For the text-containing cell, return its midpoint in [X, Y] coordinate format. 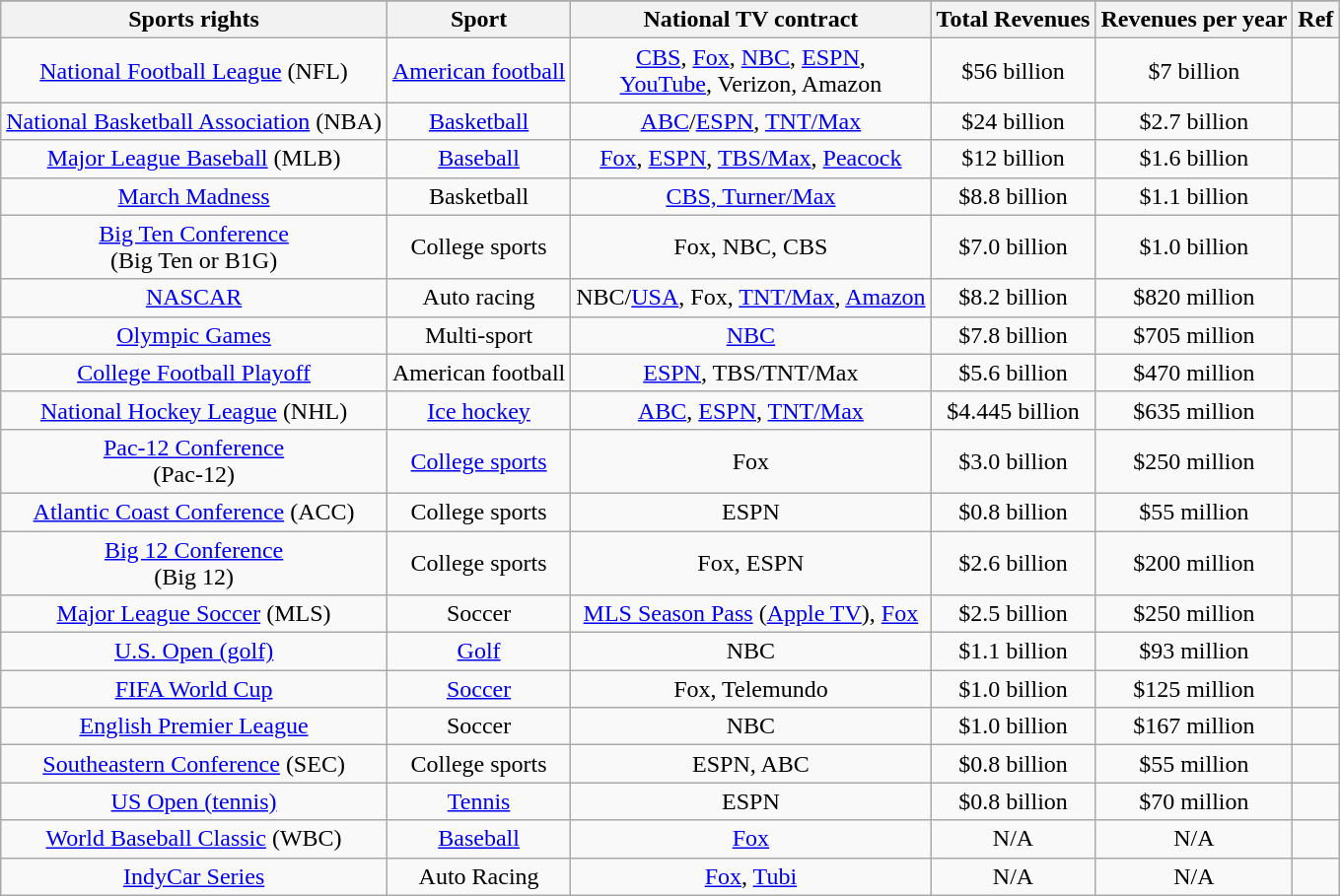
National Hockey League (NHL) [194, 410]
$705 million [1194, 335]
Fox, NBC, CBS [751, 246]
$2.5 billion [1014, 614]
Revenues per year [1194, 20]
English Premier League [194, 726]
$7 billion [1194, 71]
$7.0 billion [1014, 246]
Auto Racing [478, 876]
$167 million [1194, 726]
$8.8 billion [1014, 196]
College Football Playoff [194, 373]
$820 million [1194, 298]
$1.6 billion [1194, 159]
$5.6 billion [1014, 373]
Total Revenues [1014, 20]
Olympic Games [194, 335]
Ref [1315, 20]
$635 million [1194, 410]
Big 12 Conference(Big 12) [194, 562]
CBS, Turner/Max [751, 196]
U.S. Open (golf) [194, 652]
NASCAR [194, 298]
Atlantic Coast Conference (ACC) [194, 512]
$70 million [1194, 801]
$56 billion [1014, 71]
Pac-12 Conference(Pac-12) [194, 461]
IndyCar Series [194, 876]
NBC/USA, Fox, TNT/Max, Amazon [751, 298]
$200 million [1194, 562]
Auto racing [478, 298]
$7.8 billion [1014, 335]
Ice hockey [478, 410]
World Baseball Classic (WBC) [194, 839]
National Football League (NFL) [194, 71]
MLS Season Pass (Apple TV), Fox [751, 614]
FIFA World Cup [194, 689]
$4.445 billion [1014, 410]
$3.0 billion [1014, 461]
Fox, ESPN [751, 562]
National Basketball Association (NBA) [194, 121]
$12 billion [1014, 159]
Tennis [478, 801]
Sports rights [194, 20]
$93 million [1194, 652]
$24 billion [1014, 121]
ESPN, TBS/TNT/Max [751, 373]
Multi-sport [478, 335]
$125 million [1194, 689]
US Open (tennis) [194, 801]
ABC/ESPN, TNT/Max [751, 121]
$2.6 billion [1014, 562]
$8.2 billion [1014, 298]
$470 million [1194, 373]
National TV contract [751, 20]
CBS, Fox, NBC, ESPN, YouTube, Verizon, Amazon [751, 71]
ESPN, ABC [751, 764]
ABC, ESPN, TNT/Max [751, 410]
Fox, Tubi [751, 876]
March Madness [194, 196]
Fox, Telemundo [751, 689]
Major League Baseball (MLB) [194, 159]
Big Ten Conference(Big Ten or B1G) [194, 246]
Sport [478, 20]
Major League Soccer (MLS) [194, 614]
Golf [478, 652]
Southeastern Conference (SEC) [194, 764]
$2.7 billion [1194, 121]
Fox, ESPN, TBS/Max, Peacock [751, 159]
